Return [X, Y] of the center of cell containing provided text 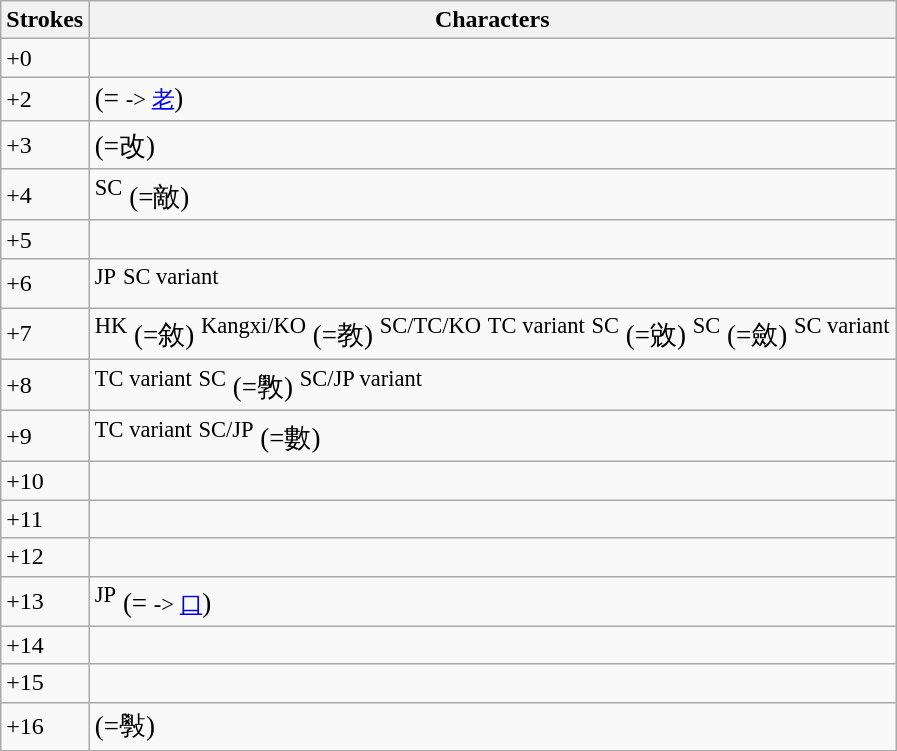
SC (=敵) [492, 194]
(=斅) [492, 726]
+4 [45, 194]
+6 [45, 283]
+13 [45, 601]
JP (= -> 口) [492, 601]
+9 [45, 436]
+0 [45, 58]
+3 [45, 145]
+5 [45, 239]
Characters [492, 20]
+8 [45, 384]
+14 [45, 645]
+10 [45, 481]
(= -> 老) [492, 99]
+11 [45, 519]
+2 [45, 99]
HK (=敘) Kangxi/KO (=教) SC/TC/KO TC variant SC (=敓) SC (=斂) SC variant [492, 334]
+16 [45, 726]
JP SC variant [492, 283]
TC variant SC/JP (=數) [492, 436]
+15 [45, 683]
TC variant SC (=斆) SC/JP variant [492, 384]
(=改) [492, 145]
+7 [45, 334]
Strokes [45, 20]
+12 [45, 557]
